Search for the cell housing the specified text and yield its (x, y) center coordinate. 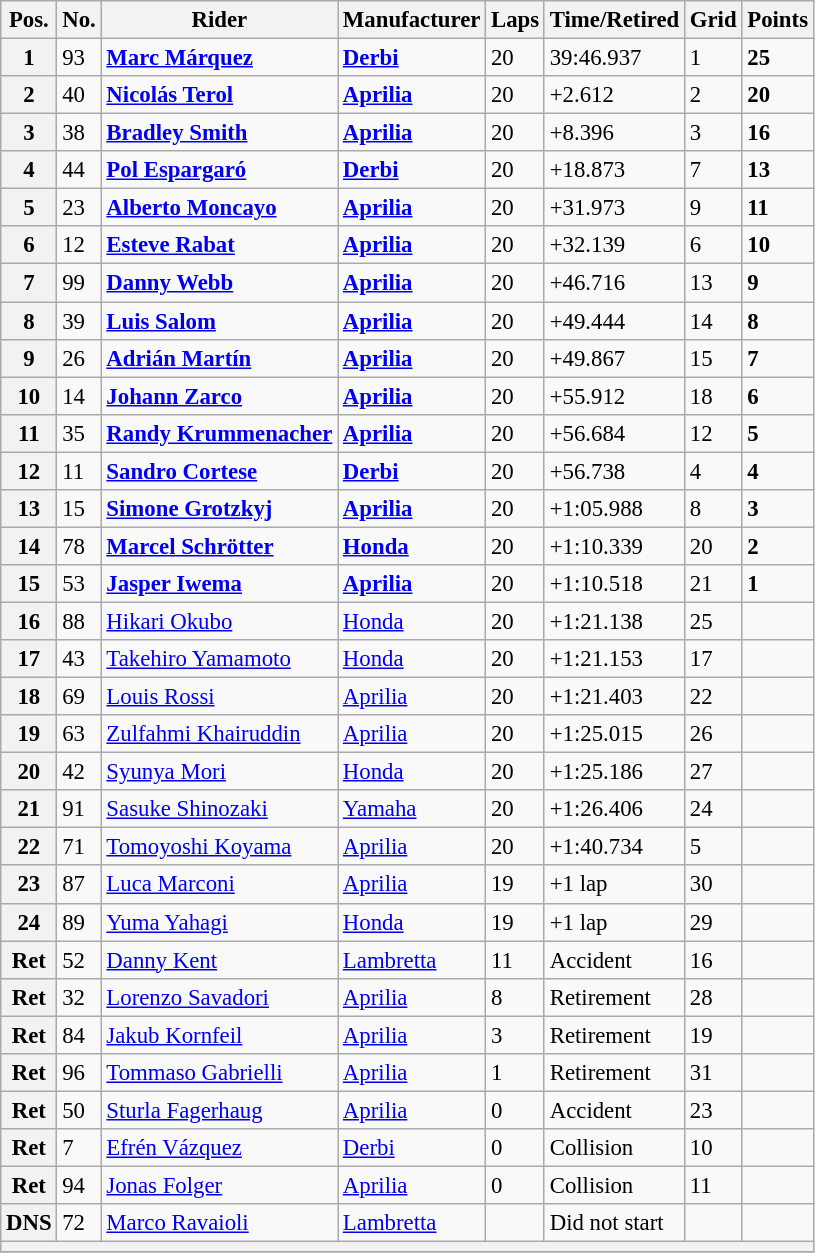
Luis Salom (220, 321)
Pos. (29, 20)
+46.716 (614, 283)
No. (79, 20)
Sandro Cortese (220, 471)
+1:40.734 (614, 847)
Tomoyoshi Koyama (220, 847)
Tommaso Gabrielli (220, 1073)
32 (79, 997)
28 (712, 997)
44 (79, 170)
Adrián Martín (220, 358)
+1:21.138 (614, 621)
Did not start (614, 1223)
Sturla Fagerhaug (220, 1110)
+18.873 (614, 170)
71 (79, 847)
94 (79, 1185)
Lorenzo Savadori (220, 997)
Marcel Schrötter (220, 546)
Esteve Rabat (220, 245)
Yamaha (412, 809)
Jasper Iwema (220, 584)
+49.444 (614, 321)
Points (778, 20)
+32.139 (614, 245)
39 (79, 321)
Alberto Moncayo (220, 208)
+1:05.988 (614, 509)
Danny Kent (220, 960)
Yuma Yahagi (220, 922)
+1:21.403 (614, 697)
Takehiro Yamamoto (220, 659)
Louis Rossi (220, 697)
Marco Ravaioli (220, 1223)
72 (79, 1223)
Manufacturer (412, 20)
+56.738 (614, 471)
+31.973 (614, 208)
+55.912 (614, 396)
Nicolás Terol (220, 95)
+8.396 (614, 133)
87 (79, 885)
Rider (220, 20)
Time/Retired (614, 20)
Danny Webb (220, 283)
39:46.937 (614, 58)
+2.612 (614, 95)
Simone Grotzkyj (220, 509)
31 (712, 1073)
+49.867 (614, 358)
27 (712, 772)
50 (79, 1110)
89 (79, 922)
78 (79, 546)
93 (79, 58)
29 (712, 922)
Efrén Vázquez (220, 1148)
69 (79, 697)
40 (79, 95)
+1:25.015 (614, 734)
+1:25.186 (614, 772)
99 (79, 283)
91 (79, 809)
+56.684 (614, 433)
Grid (712, 20)
96 (79, 1073)
Jakub Kornfeil (220, 1035)
43 (79, 659)
53 (79, 584)
38 (79, 133)
Jonas Folger (220, 1185)
Hikari Okubo (220, 621)
+1:10.339 (614, 546)
Randy Krummenacher (220, 433)
Syunya Mori (220, 772)
30 (712, 885)
+1:21.153 (614, 659)
52 (79, 960)
+1:26.406 (614, 809)
42 (79, 772)
Pol Espargaró (220, 170)
Marc Márquez (220, 58)
DNS (29, 1223)
Bradley Smith (220, 133)
Zulfahmi Khairuddin (220, 734)
Sasuke Shinozaki (220, 809)
35 (79, 433)
63 (79, 734)
+1:10.518 (614, 584)
84 (79, 1035)
Laps (516, 20)
Luca Marconi (220, 885)
88 (79, 621)
Johann Zarco (220, 396)
